Identify which cell holds the provided text, then report its (X, Y) central coordinate. 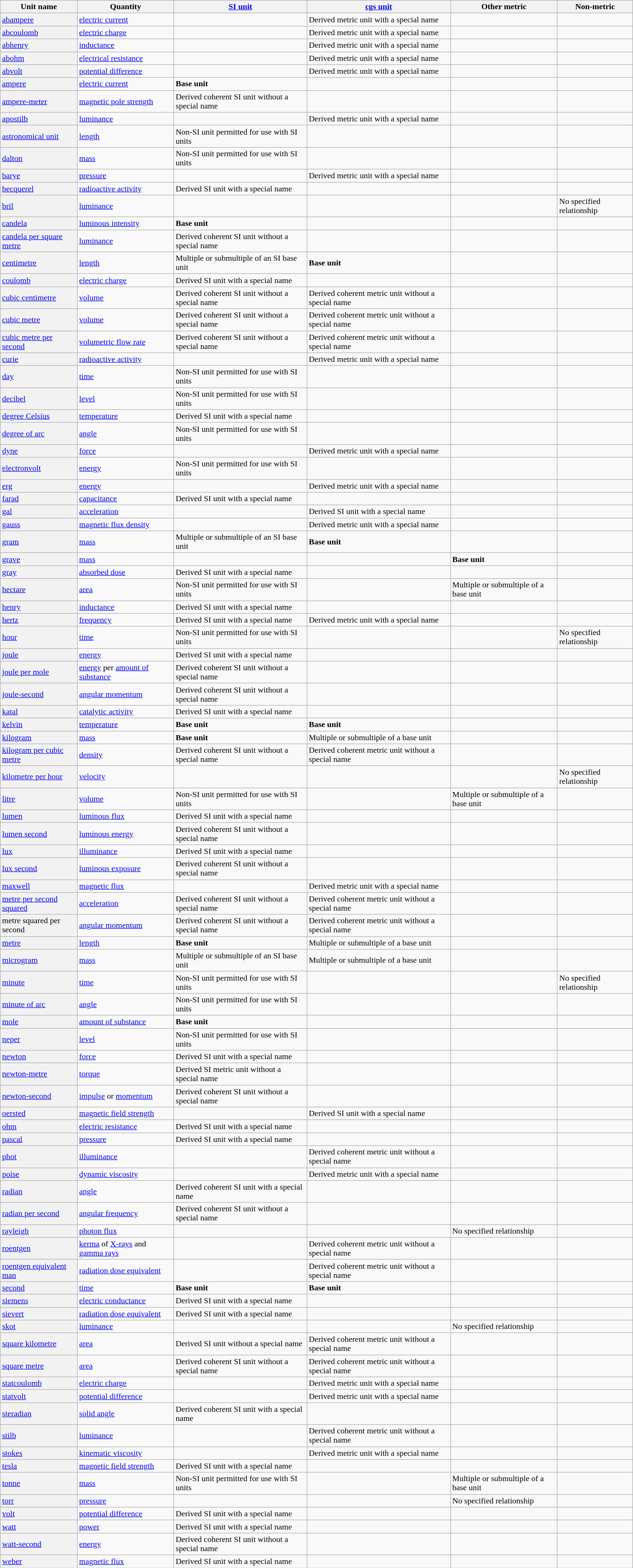
luminous flux (126, 816)
minute (39, 982)
metre squared per second (39, 925)
curie (39, 359)
frequency (126, 620)
solid angle (126, 1413)
henry (39, 607)
gauss (39, 524)
abohm (39, 58)
lux second (39, 868)
joule-second (39, 694)
neper (39, 1039)
mole (39, 1022)
luminous energy (126, 834)
decibel (39, 398)
cubic centimetre (39, 298)
astronomical unit (39, 136)
torr (39, 1501)
Other metric (504, 7)
newton-metre (39, 1074)
watt-second (39, 1544)
SI unit (240, 7)
kelvin (39, 724)
joule per mole (39, 672)
metre per second squared (39, 904)
degree of arc (39, 434)
ampere-meter (39, 101)
cubic metre per second (39, 342)
centimetre (39, 263)
electric conductance (126, 1301)
kinematic viscosity (126, 1453)
sievert (39, 1314)
kilogram per cubic metre (39, 755)
second (39, 1288)
siemens (39, 1301)
skot (39, 1327)
hectare (39, 590)
watt (39, 1526)
dyne (39, 451)
newton (39, 1057)
farad (39, 499)
energy per amount of substance (126, 672)
angular frequency (126, 1213)
statvolt (39, 1396)
ampere (39, 84)
torque (126, 1074)
statcoulomb (39, 1383)
maxwell (39, 886)
tesla (39, 1466)
gal (39, 512)
velocity (126, 777)
lux (39, 851)
becquerel (39, 188)
hour (39, 637)
minute of arc (39, 1004)
barye (39, 175)
tonne (39, 1483)
lumen second (39, 834)
katal (39, 711)
Quantity (126, 7)
power (126, 1526)
Derived SI metric unit without a special name (240, 1074)
kilometre per hour (39, 777)
cubic metre (39, 320)
lumen (39, 816)
microgram (39, 960)
litre (39, 799)
luminous intensity (126, 224)
hertz (39, 620)
dalton (39, 158)
rayleigh (39, 1231)
day (39, 377)
luminous exposure (126, 868)
amount of substance (126, 1022)
kerma of X-rays and gamma rays (126, 1248)
bril (39, 206)
roentgen equivalent man (39, 1270)
steradian (39, 1413)
joule (39, 655)
abampere (39, 20)
photon flux (126, 1231)
apostilb (39, 119)
radian per second (39, 1213)
phot (39, 1156)
abcoulomb (39, 32)
gray (39, 572)
electric resistance (126, 1126)
capacitance (126, 499)
volumetric flow rate (126, 342)
erg (39, 486)
Unit name (39, 7)
oersted (39, 1114)
stokes (39, 1453)
dynamic viscosity (126, 1174)
volt (39, 1514)
density (126, 755)
Non-metric (595, 7)
magnetic flux density (126, 524)
newton-second (39, 1096)
abhenry (39, 45)
degree Celsius (39, 416)
weber (39, 1561)
grave (39, 559)
stilb (39, 1436)
square metre (39, 1366)
Derived SI unit without a special name (240, 1344)
candela (39, 224)
electrical resistance (126, 58)
roentgen (39, 1248)
magnetic pole strength (126, 101)
poise (39, 1174)
catalytic activity (126, 711)
absorbed dose (126, 572)
candela per square metre (39, 241)
square kilometre (39, 1344)
coulomb (39, 280)
gram (39, 542)
cgs unit (379, 7)
pascal (39, 1139)
radian (39, 1192)
impulse or momentum (126, 1096)
ohm (39, 1126)
metre (39, 943)
electronvolt (39, 468)
abvolt (39, 71)
kilogram (39, 738)
